Detect which cell encompasses the target text, then output its [x, y] center coordinate. 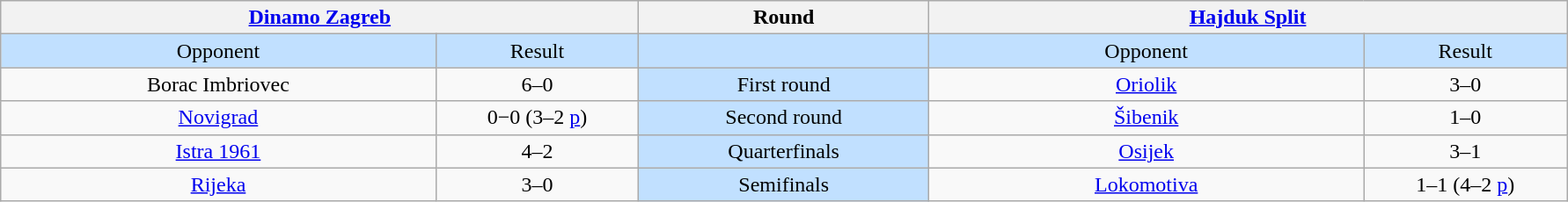
Šibenik [1146, 118]
Round [784, 18]
Borac Imbriovec [218, 84]
Osijek [1146, 151]
Lokomotiva [1146, 184]
Rijeka [218, 184]
3–1 [1466, 151]
Semifinals [784, 184]
Quarterfinals [784, 151]
4–2 [537, 151]
Istra 1961 [218, 151]
First round [784, 84]
1–0 [1466, 118]
1–1 (4–2 p) [1466, 184]
Novigrad [218, 118]
Oriolik [1146, 84]
Dinamo Zagreb [320, 18]
Second round [784, 118]
0−0 (3–2 p) [537, 118]
Hajduk Split [1248, 18]
6–0 [537, 84]
